Determine the (X, Y) coordinate at the center of the cell enclosing the given text.  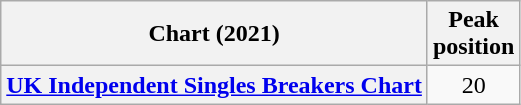
UK Independent Singles Breakers Chart (214, 85)
20 (473, 85)
Peakposition (473, 34)
Chart (2021) (214, 34)
